Determine the [X, Y] coordinate at the center of the cell enclosing the given text.  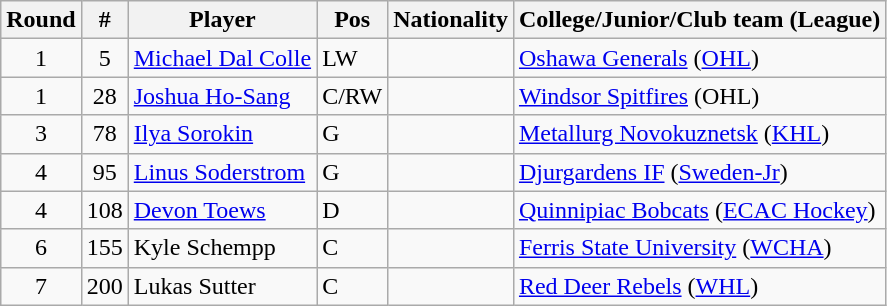
Ferris State University (WCHA) [699, 248]
Djurgardens IF (Sweden-Jr) [699, 172]
Devon Toews [222, 210]
Metallurg Novokuznetsk (KHL) [699, 134]
Red Deer Rebels (WHL) [699, 286]
78 [104, 134]
Windsor Spitfires (OHL) [699, 96]
Ilya Sorokin [222, 134]
200 [104, 286]
Lukas Sutter [222, 286]
D [352, 210]
5 [104, 58]
Quinnipiac Bobcats (ECAC Hockey) [699, 210]
108 [104, 210]
6 [41, 248]
28 [104, 96]
Michael Dal Colle [222, 58]
95 [104, 172]
3 [41, 134]
C/RW [352, 96]
155 [104, 248]
Kyle Schempp [222, 248]
Player [222, 20]
College/Junior/Club team (League) [699, 20]
Nationality [451, 20]
Oshawa Generals (OHL) [699, 58]
Linus Soderstrom [222, 172]
# [104, 20]
Round [41, 20]
LW [352, 58]
Joshua Ho-Sang [222, 96]
Pos [352, 20]
7 [41, 286]
